Determine the (X, Y) coordinate at the center of the cell enclosing the given text.  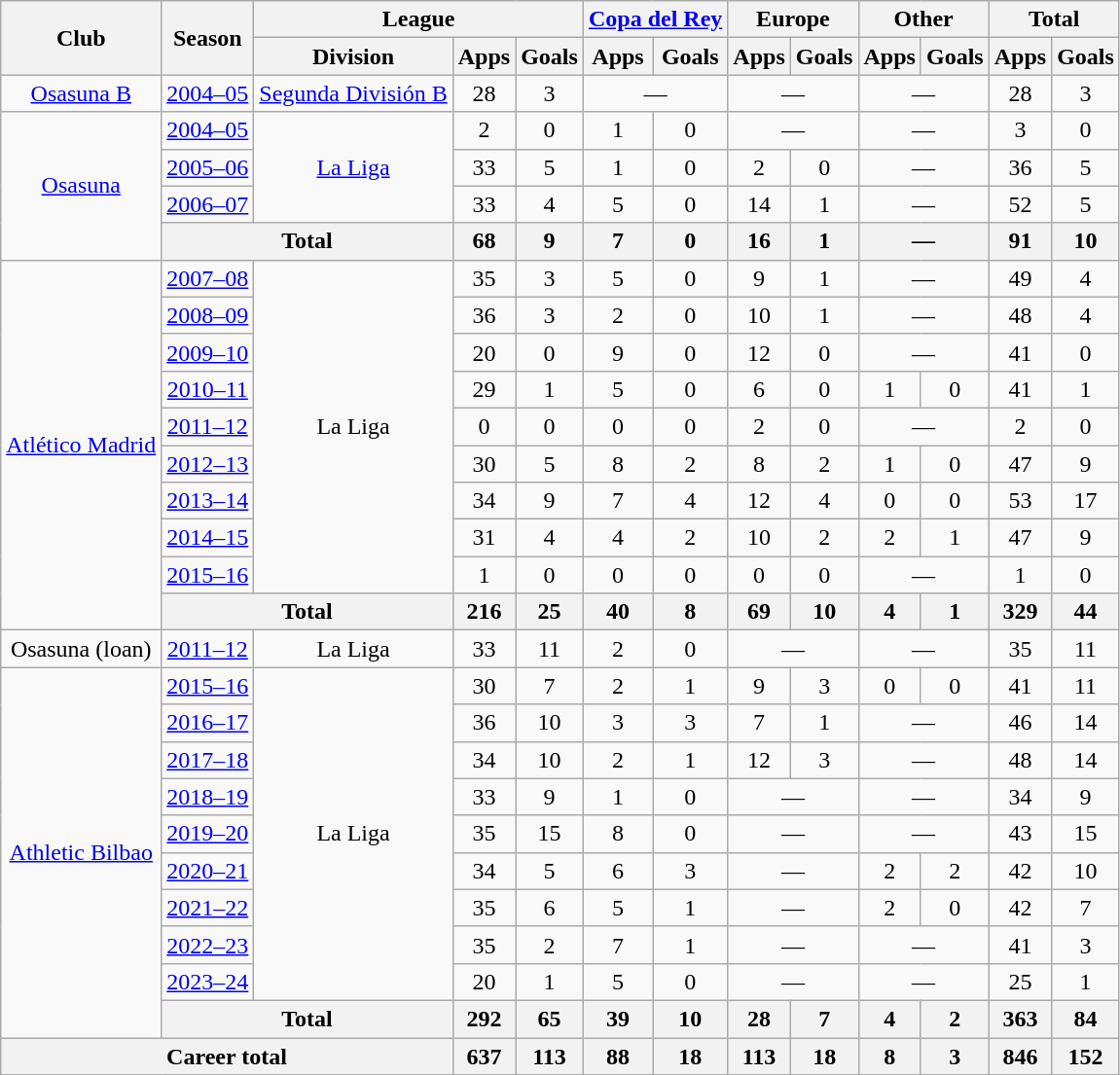
292 (484, 1019)
65 (550, 1019)
69 (759, 612)
329 (1020, 612)
2005–06 (208, 167)
216 (484, 612)
52 (1020, 204)
88 (617, 1056)
League (418, 19)
40 (617, 612)
Osasuna (loan) (82, 649)
2010–11 (208, 389)
43 (1020, 834)
84 (1086, 1019)
Osasuna B (82, 93)
53 (1020, 501)
29 (484, 389)
39 (617, 1019)
Career total (227, 1056)
2018–19 (208, 797)
49 (1020, 278)
2017–18 (208, 760)
17 (1086, 501)
91 (1020, 241)
2009–10 (208, 352)
2008–09 (208, 315)
31 (484, 538)
Segunda División B (353, 93)
152 (1086, 1056)
2012–13 (208, 464)
363 (1020, 1019)
46 (1020, 723)
Other (923, 19)
Osasuna (82, 186)
Europe (793, 19)
846 (1020, 1056)
2007–08 (208, 278)
44 (1086, 612)
2019–20 (208, 834)
Season (208, 38)
637 (484, 1056)
16 (759, 241)
Division (353, 56)
Athletic Bilbao (82, 852)
2014–15 (208, 538)
2023–24 (208, 982)
Club (82, 38)
2020–21 (208, 871)
2021–22 (208, 908)
Atlético Madrid (82, 446)
2006–07 (208, 204)
Copa del Rey (655, 19)
2013–14 (208, 501)
2022–23 (208, 945)
68 (484, 241)
2016–17 (208, 723)
